Extract the [x, y] coordinate from the center of the cell holding the provided text.  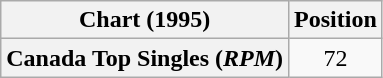
Position [336, 20]
72 [336, 58]
Canada Top Singles (RPM) [145, 58]
Chart (1995) [145, 20]
